Return the (X, Y) coordinate for the center point of the cell that contains the specified text.  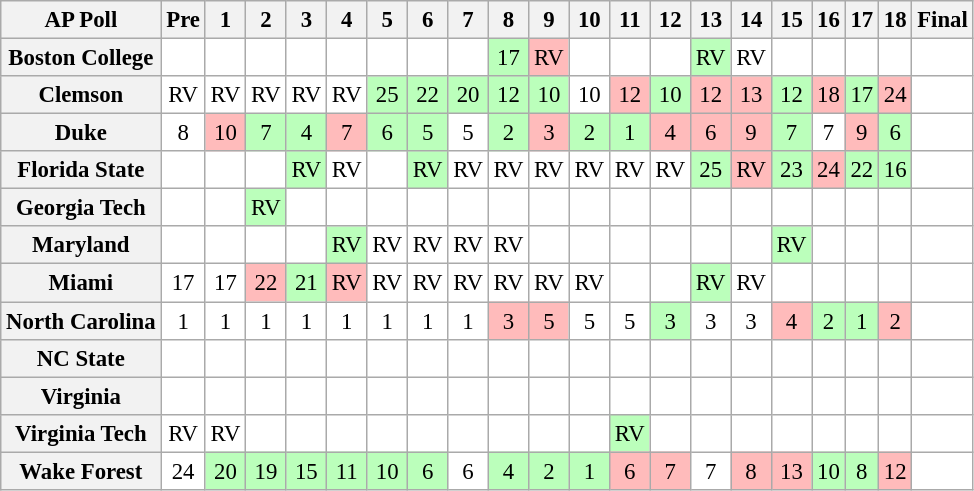
Florida State (81, 170)
23 (791, 170)
NC State (81, 358)
Maryland (81, 245)
14 (751, 20)
Virginia Tech (81, 433)
21 (306, 283)
19 (266, 471)
Clemson (81, 95)
Miami (81, 283)
AP Poll (81, 20)
North Carolina (81, 321)
Virginia (81, 396)
Wake Forest (81, 471)
Duke (81, 133)
Pre (183, 20)
Georgia Tech (81, 208)
Boston College (81, 58)
Final (942, 20)
